Return the (X, Y) coordinate for the center point of the cell that contains the specified text.  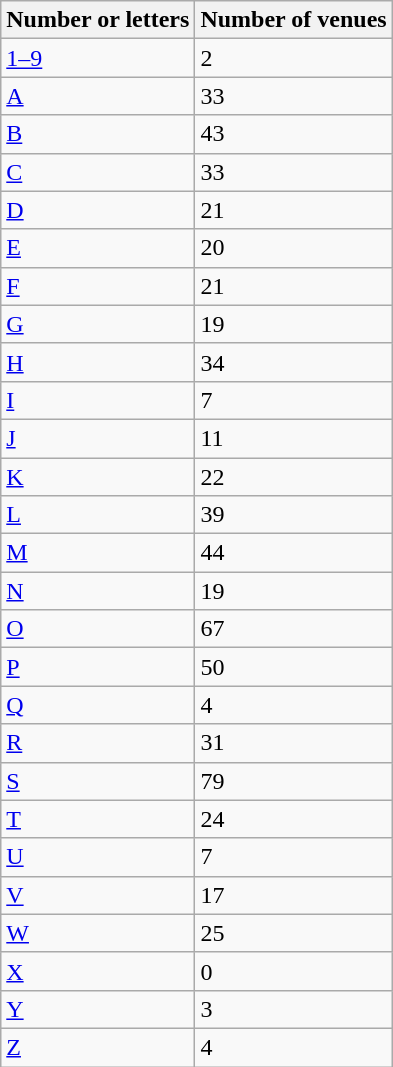
Y (98, 1009)
E (98, 248)
A (98, 96)
24 (294, 819)
17 (294, 895)
Q (98, 705)
K (98, 477)
67 (294, 629)
22 (294, 477)
3 (294, 1009)
M (98, 553)
S (98, 781)
W (98, 933)
11 (294, 438)
U (98, 857)
20 (294, 248)
V (98, 895)
J (98, 438)
X (98, 971)
C (98, 172)
39 (294, 515)
G (98, 324)
F (98, 286)
50 (294, 667)
1–9 (98, 58)
79 (294, 781)
Number of venues (294, 20)
P (98, 667)
31 (294, 743)
Z (98, 1047)
0 (294, 971)
H (98, 362)
T (98, 819)
B (98, 134)
I (98, 400)
D (98, 210)
34 (294, 362)
R (98, 743)
N (98, 591)
2 (294, 58)
25 (294, 933)
43 (294, 134)
Number or letters (98, 20)
O (98, 629)
44 (294, 553)
L (98, 515)
